Capture the cell that displays the provided text and extract its (X, Y) central coordinate. 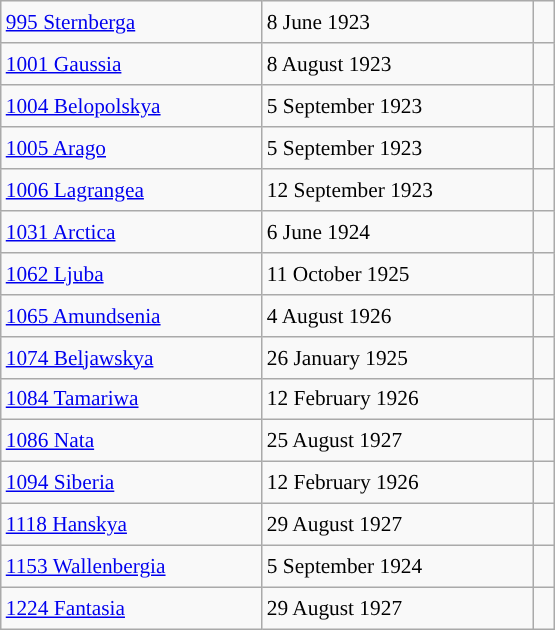
1062 Ljuba (132, 273)
995 Sternberga (132, 22)
1074 Beljawskya (132, 357)
1031 Arctica (132, 232)
8 June 1923 (398, 22)
1006 Lagrangea (132, 190)
1153 Wallenbergia (132, 567)
1086 Nata (132, 441)
4 August 1926 (398, 315)
1001 Gaussia (132, 64)
1084 Tamariwa (132, 399)
26 January 1925 (398, 357)
1118 Hanskya (132, 525)
12 September 1923 (398, 190)
25 August 1927 (398, 441)
1065 Amundsenia (132, 315)
8 August 1923 (398, 64)
1005 Arago (132, 148)
1224 Fantasia (132, 608)
6 June 1924 (398, 232)
11 October 1925 (398, 273)
5 September 1924 (398, 567)
1094 Siberia (132, 483)
1004 Belopolskya (132, 106)
